For the text-containing cell, return its midpoint in (x, y) coordinate format. 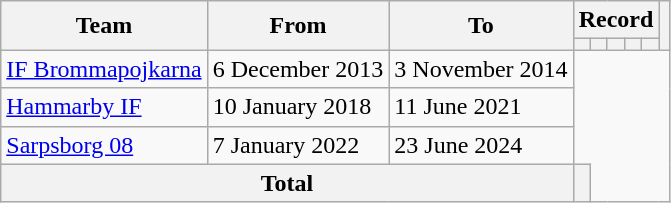
10 January 2018 (298, 107)
23 June 2024 (481, 145)
Total (287, 183)
7 January 2022 (298, 145)
Record (616, 20)
Team (104, 26)
Hammarby IF (104, 107)
To (481, 26)
11 June 2021 (481, 107)
3 November 2014 (481, 69)
6 December 2013 (298, 69)
From (298, 26)
Sarpsborg 08 (104, 145)
IF Brommapojkarna (104, 69)
